From the cell containing the given text, extract its center point as [X, Y] coordinate. 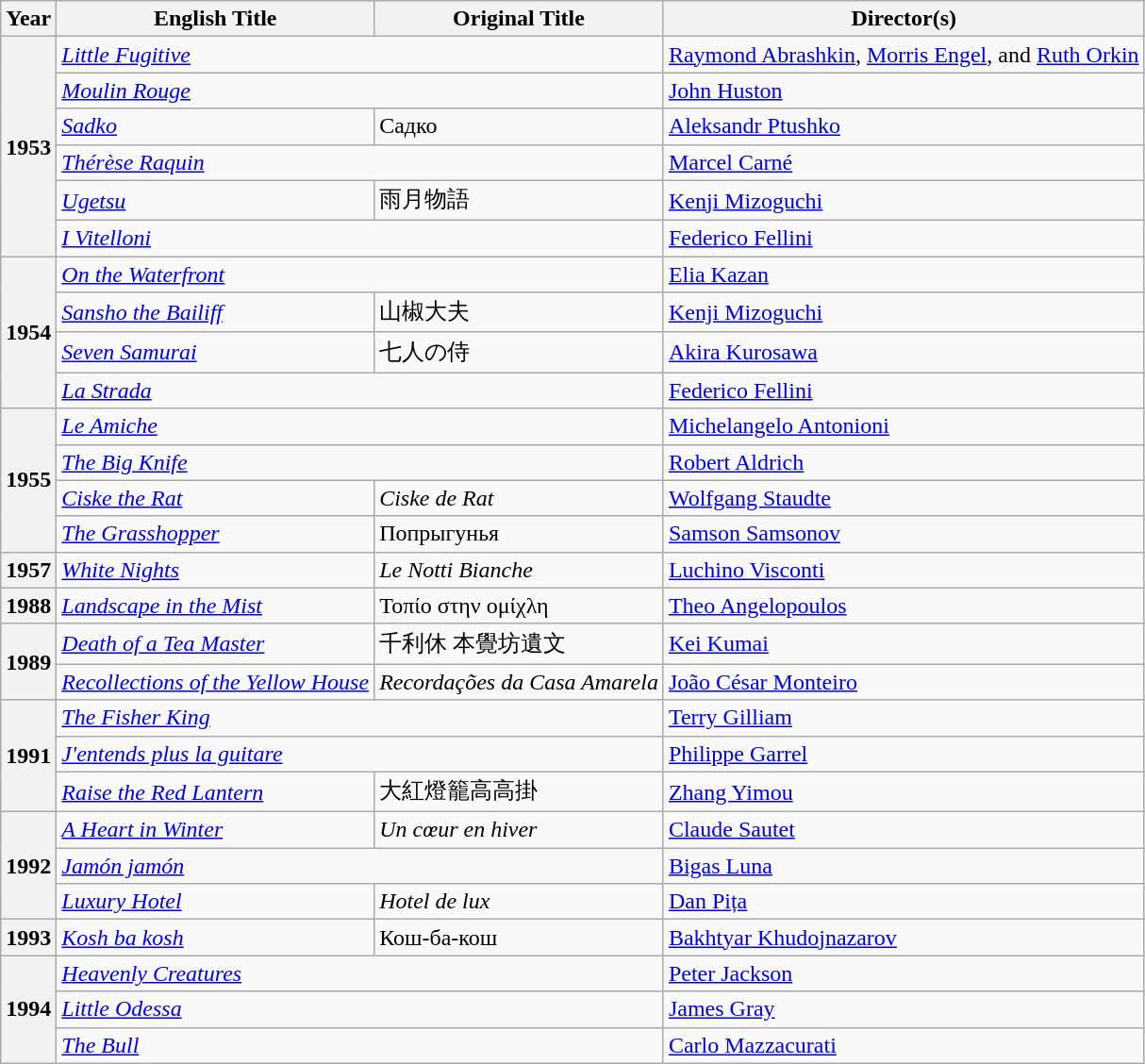
Sadko [215, 126]
Τοπίο στην ομίχλη [519, 606]
Robert Aldrich [904, 462]
Ugetsu [215, 200]
Director(s) [904, 19]
Claude Sautet [904, 830]
Philippe Garrel [904, 754]
1953 [28, 147]
Carlo Mazzacurati [904, 1045]
Dan Pița [904, 902]
Садко [519, 126]
Landscape in the Mist [215, 606]
A Heart in Winter [215, 830]
Samson Samsonov [904, 534]
La Strada [360, 391]
Recordações da Casa Amarela [519, 682]
Sansho the Bailiff [215, 313]
Hotel de lux [519, 902]
Le Amiche [360, 426]
The Fisher King [360, 718]
Peter Jackson [904, 973]
Original Title [519, 19]
Bakhtyar Khudojnazarov [904, 938]
1991 [28, 756]
Elia Kazan [904, 274]
Terry Gilliam [904, 718]
雨月物語 [519, 200]
João César Monteiro [904, 682]
Ciske the Rat [215, 498]
Zhang Yimou [904, 792]
七人の侍 [519, 353]
Raymond Abrashkin, Morris Engel, and Ruth Orkin [904, 55]
Luchino Visconti [904, 570]
1988 [28, 606]
山椒大夫 [519, 313]
1989 [28, 662]
1955 [28, 480]
1957 [28, 570]
Aleksandr Ptushko [904, 126]
Little Fugitive [360, 55]
Jamón jamón [360, 866]
J'entends plus la guitare [360, 754]
Luxury Hotel [215, 902]
Death of a Tea Master [215, 643]
On the Waterfront [360, 274]
James Gray [904, 1009]
English Title [215, 19]
The Bull [360, 1045]
Little Odessa [360, 1009]
Theo Angelopoulos [904, 606]
Year [28, 19]
I Vitelloni [360, 239]
Kosh ba kosh [215, 938]
Marcel Carné [904, 162]
The Grasshopper [215, 534]
White Nights [215, 570]
Recollections of the Yellow House [215, 682]
1993 [28, 938]
1954 [28, 332]
大紅燈籠高高掛 [519, 792]
Bigas Luna [904, 866]
Raise the Red Lantern [215, 792]
千利休 本覺坊遺文 [519, 643]
Michelangelo Antonioni [904, 426]
Seven Samurai [215, 353]
Попрыгунья [519, 534]
Moulin Rouge [360, 91]
Кош-ба-кош [519, 938]
Kei Kumai [904, 643]
Un cœur en hiver [519, 830]
The Big Knife [360, 462]
1994 [28, 1009]
Thérèse Raquin [360, 162]
Heavenly Creatures [360, 973]
Akira Kurosawa [904, 353]
Wolfgang Staudte [904, 498]
John Huston [904, 91]
Le Notti Bianche [519, 570]
Ciske de Rat [519, 498]
1992 [28, 866]
